Provide the [x, y] coordinate of the cell's center where the given text is located.  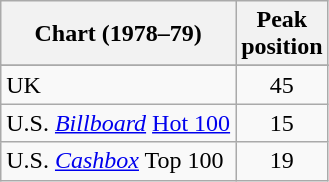
U.S. Billboard Hot 100 [118, 123]
45 [282, 85]
15 [282, 123]
Peakposition [282, 34]
19 [282, 161]
UK [118, 85]
U.S. Cashbox Top 100 [118, 161]
Chart (1978–79) [118, 34]
